Determine the [X, Y] coordinate at the center of the cell enclosing the given text.  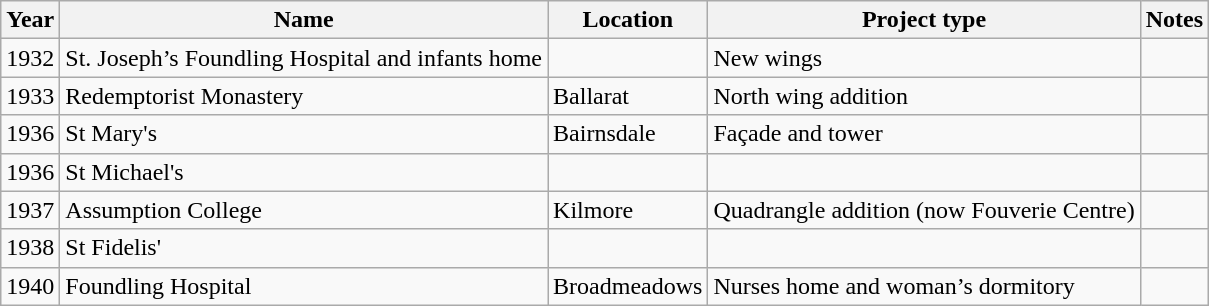
Façade and tower [924, 134]
Assumption College [304, 210]
St Fidelis' [304, 248]
Year [30, 20]
Kilmore [628, 210]
New wings [924, 58]
St Mary's [304, 134]
Quadrangle addition (now Fouverie Centre) [924, 210]
Foundling Hospital [304, 286]
1938 [30, 248]
Nurses home and woman’s dormitory [924, 286]
Project type [924, 20]
Broadmeadows [628, 286]
1940 [30, 286]
Ballarat [628, 96]
Location [628, 20]
Bairnsdale [628, 134]
Name [304, 20]
Notes [1174, 20]
1932 [30, 58]
1937 [30, 210]
St Michael's [304, 172]
Redemptorist Monastery [304, 96]
North wing addition [924, 96]
St. Joseph’s Foundling Hospital and infants home [304, 58]
1933 [30, 96]
